Provide the (x, y) coordinate of the cell's center where the given text is located.  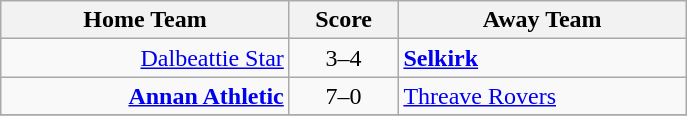
Home Team (146, 20)
7–0 (344, 96)
Score (344, 20)
Selkirk (542, 58)
Threave Rovers (542, 96)
Away Team (542, 20)
Dalbeattie Star (146, 58)
3–4 (344, 58)
Annan Athletic (146, 96)
